Return [X, Y] of the center of cell containing provided text 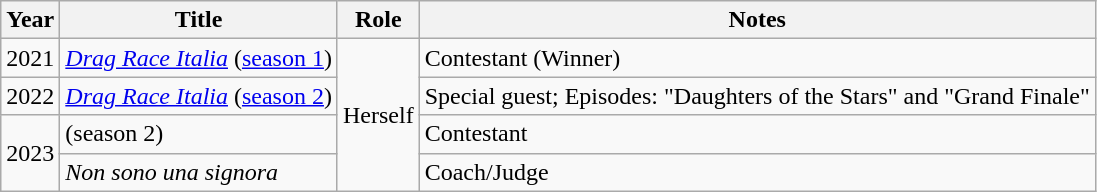
Contestant (Winner) [757, 58]
Special guest; Episodes: "Daughters of the Stars" and "Grand Finale" [757, 96]
Notes [757, 20]
Drag Race Italia (season 2) [199, 96]
2023 [30, 153]
Drag Race Italia (season 1) [199, 58]
2022 [30, 96]
Herself [378, 115]
Title [199, 20]
(season 2) [199, 134]
Non sono una signora [199, 172]
Coach/Judge [757, 172]
Year [30, 20]
Role [378, 20]
2021 [30, 58]
Contestant [757, 134]
